Extract the [x, y] coordinate from the center of the cell holding the provided text.  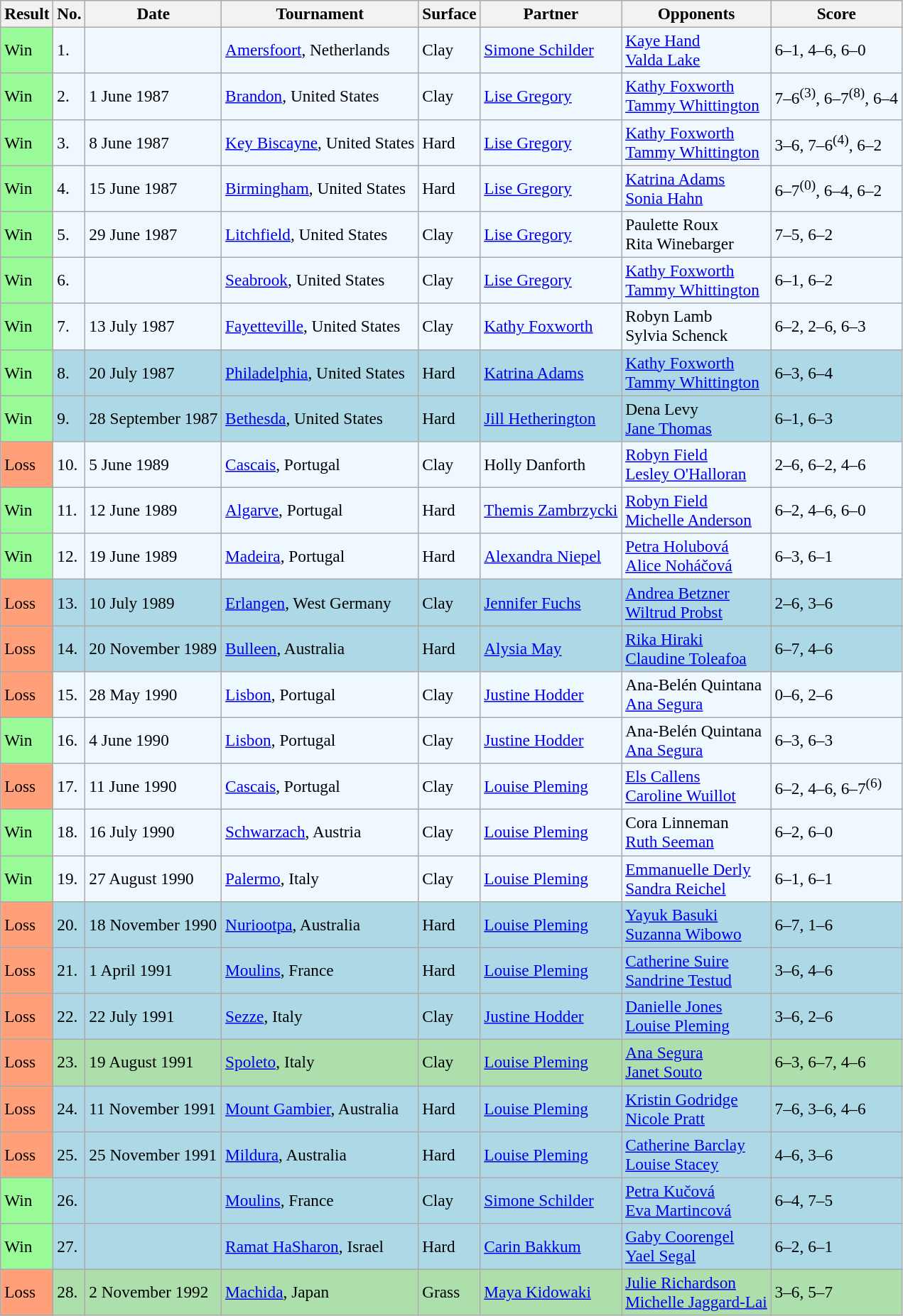
Mildura, Australia [320, 1155]
27. [70, 1246]
No. [70, 13]
Partner [551, 13]
8. [70, 372]
Grass [449, 1293]
12. [70, 557]
16 July 1990 [153, 832]
Andrea Betzner Wiltrud Probst [696, 602]
4 June 1990 [153, 740]
6–2, 6–0 [836, 832]
Robyn Field Lesley O'Halloran [696, 464]
Madeira, Portugal [320, 557]
6–7, 4–6 [836, 648]
24. [70, 1108]
6–3, 6–1 [836, 557]
Gaby Coorengel Yael Segal [696, 1246]
11 November 1991 [153, 1108]
Robyn Lamb Sylvia Schenck [696, 327]
2–6, 3–6 [836, 602]
Bulleen, Australia [320, 648]
26. [70, 1200]
22 July 1991 [153, 1016]
13. [70, 602]
Spoleto, Italy [320, 1062]
Machida, Japan [320, 1293]
10. [70, 464]
Maya Kidowaki [551, 1293]
23. [70, 1062]
6–7(0), 6–4, 6–2 [836, 187]
27 August 1990 [153, 878]
Robyn Field Michelle Anderson [696, 510]
Jennifer Fuchs [551, 602]
29 June 1987 [153, 234]
5. [70, 234]
Erlangen, West Germany [320, 602]
Mount Gambier, Australia [320, 1108]
Fayetteville, United States [320, 327]
25 November 1991 [153, 1155]
Carin Bakkum [551, 1246]
Rika Hiraki Claudine Toleafoa [696, 648]
Algarve, Portugal [320, 510]
3–6, 4–6 [836, 970]
7–6(3), 6–7(8), 6–4 [836, 97]
19 August 1991 [153, 1062]
4–6, 3–6 [836, 1155]
Result [27, 13]
6–2, 6–1 [836, 1246]
22. [70, 1016]
28 May 1990 [153, 695]
Holly Danforth [551, 464]
Seabrook, United States [320, 280]
6–1, 6–2 [836, 280]
6–7, 1–6 [836, 925]
3. [70, 142]
15 June 1987 [153, 187]
3–6, 7–6(4), 6–2 [836, 142]
6–1, 6–1 [836, 878]
Opponents [696, 13]
Nuriootpa, Australia [320, 925]
6–4, 7–5 [836, 1200]
17. [70, 787]
5 June 1989 [153, 464]
Katrina Adams Sonia Hahn [696, 187]
Palermo, Italy [320, 878]
6–3, 6–4 [836, 372]
Alexandra Niepel [551, 557]
11 June 1990 [153, 787]
20. [70, 925]
7–6, 3–6, 4–6 [836, 1108]
15. [70, 695]
Petra Holubová Alice Noháčová [696, 557]
Philadelphia, United States [320, 372]
Katrina Adams [551, 372]
Jill Hetherington [551, 418]
Key Biscayne, United States [320, 142]
2. [70, 97]
Kristin Godridge Nicole Pratt [696, 1108]
Score [836, 13]
Alysia May [551, 648]
6–3, 6–3 [836, 740]
Catherine Barclay Louise Stacey [696, 1155]
12 June 1989 [153, 510]
Bethesda, United States [320, 418]
6–2, 2–6, 6–3 [836, 327]
1 April 1991 [153, 970]
0–6, 2–6 [836, 695]
Dena Levy Jane Thomas [696, 418]
18. [70, 832]
14. [70, 648]
Paulette Roux Rita Winebarger [696, 234]
Tournament [320, 13]
28 September 1987 [153, 418]
6–1, 6–3 [836, 418]
20 July 1987 [153, 372]
Kathy Foxworth [551, 327]
6–1, 4–6, 6–0 [836, 50]
19. [70, 878]
1 June 1987 [153, 97]
Amersfoort, Netherlands [320, 50]
8 June 1987 [153, 142]
Schwarzach, Austria [320, 832]
Birmingham, United States [320, 187]
9. [70, 418]
4. [70, 187]
Danielle Jones Louise Pleming [696, 1016]
Catherine Suire Sandrine Testud [696, 970]
Brandon, United States [320, 97]
Ramat HaSharon, Israel [320, 1246]
6–3, 6–7, 4–6 [836, 1062]
Emmanuelle Derly Sandra Reichel [696, 878]
21. [70, 970]
Els Callens Caroline Wuillot [696, 787]
18 November 1990 [153, 925]
10 July 1989 [153, 602]
Julie Richardson Michelle Jaggard-Lai [696, 1293]
7–5, 6–2 [836, 234]
2–6, 6–2, 4–6 [836, 464]
Yayuk Basuki Suzanna Wibowo [696, 925]
13 July 1987 [153, 327]
19 June 1989 [153, 557]
25. [70, 1155]
6. [70, 280]
Sezze, Italy [320, 1016]
3–6, 2–6 [836, 1016]
11. [70, 510]
6–2, 4–6, 6–0 [836, 510]
Kaye Hand Valda Lake [696, 50]
6–2, 4–6, 6–7(6) [836, 787]
3–6, 5–7 [836, 1293]
7. [70, 327]
Ana Segura Janet Souto [696, 1062]
16. [70, 740]
20 November 1989 [153, 648]
Cora Linneman Ruth Seeman [696, 832]
Themis Zambrzycki [551, 510]
Litchfield, United States [320, 234]
28. [70, 1293]
Petra Kučová Eva Martincová [696, 1200]
Date [153, 13]
1. [70, 50]
2 November 1992 [153, 1293]
Surface [449, 13]
